Return the [x, y] coordinate for the center point of the cell that contains the specified text.  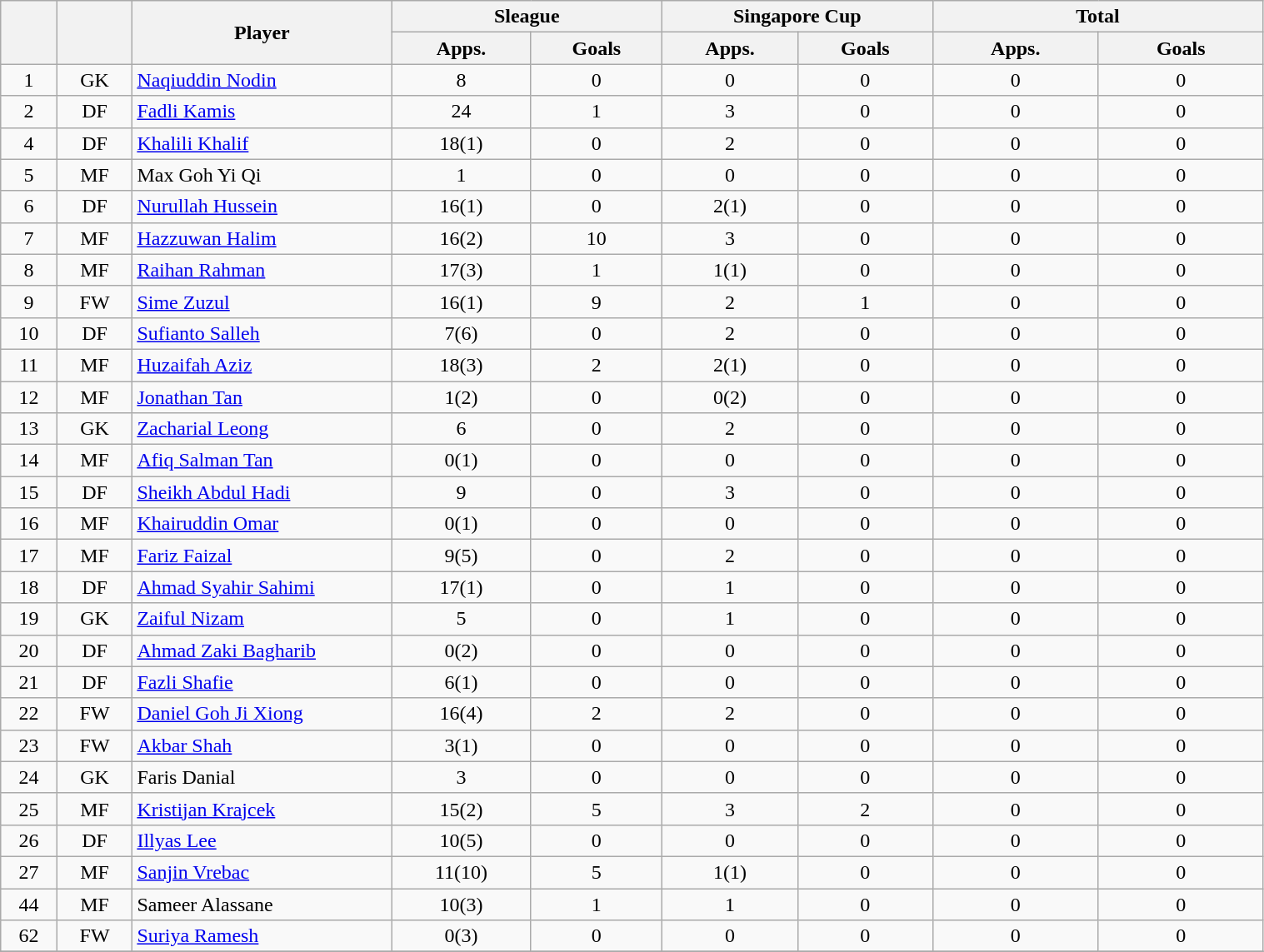
62 [29, 936]
10(3) [462, 904]
Max Goh Yi Qi [262, 175]
Sanjin Vrebac [262, 872]
14 [29, 461]
Singapore Cup [798, 17]
Sheikh Abdul Hadi [262, 492]
44 [29, 904]
16 [29, 524]
21 [29, 682]
Raihan Rahman [262, 270]
Player [262, 32]
17(1) [462, 587]
20 [29, 650]
17 [29, 556]
27 [29, 872]
Kristijan Krajcek [262, 809]
Zaiful Nizam [262, 619]
9(5) [462, 556]
Sime Zuzul [262, 302]
Suriya Ramesh [262, 936]
Huzaifah Aziz [262, 365]
Khairuddin Omar [262, 524]
Jonathan Tan [262, 397]
12 [29, 397]
11 [29, 365]
0(3) [462, 936]
Hazzuwan Halim [262, 238]
Fariz Faizal [262, 556]
11(10) [462, 872]
15(2) [462, 809]
Illyas Lee [262, 840]
Fadli Kamis [262, 112]
Faris Danial [262, 777]
19 [29, 619]
Fazli Shafie [262, 682]
6(1) [462, 682]
4 [29, 143]
26 [29, 840]
7(6) [462, 333]
Ahmad Zaki Bagharib [262, 650]
25 [29, 809]
10(5) [462, 840]
Khalili Khalif [262, 143]
Total [1098, 17]
1(2) [462, 397]
13 [29, 429]
7 [29, 238]
Afiq Salman Tan [262, 461]
Nurullah Hussein [262, 207]
3(1) [462, 745]
18(1) [462, 143]
23 [29, 745]
Naqiuddin Nodin [262, 80]
17(3) [462, 270]
22 [29, 714]
Sufianto Salleh [262, 333]
Zacharial Leong [262, 429]
Daniel Goh Ji Xiong [262, 714]
Akbar Shah [262, 745]
16(2) [462, 238]
16(4) [462, 714]
Sameer Alassane [262, 904]
Ahmad Syahir Sahimi [262, 587]
18(3) [462, 365]
15 [29, 492]
18 [29, 587]
Sleague [527, 17]
